Identify which cell holds the provided text, then report its (x, y) central coordinate. 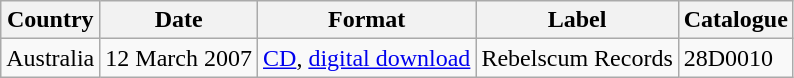
Rebelscum Records (577, 58)
Label (577, 20)
CD, digital download (367, 58)
12 March 2007 (179, 58)
Country (50, 20)
Australia (50, 58)
28D0010 (736, 58)
Catalogue (736, 20)
Date (179, 20)
Format (367, 20)
